Detect which cell encompasses the target text, then output its (x, y) center coordinate. 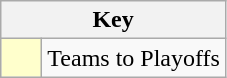
Teams to Playoffs (134, 58)
Key (114, 20)
